Scan for the cell matching the given text and deliver its (x, y) coordinate at center. 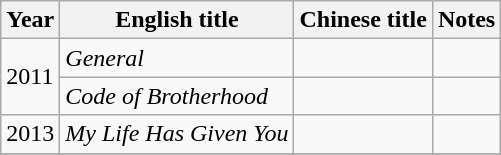
English title (177, 20)
2011 (30, 77)
Code of Brotherhood (177, 96)
Chinese title (363, 20)
General (177, 58)
Year (30, 20)
Notes (466, 20)
2013 (30, 134)
My Life Has Given You (177, 134)
